Search for the cell housing the specified text and yield its [x, y] center coordinate. 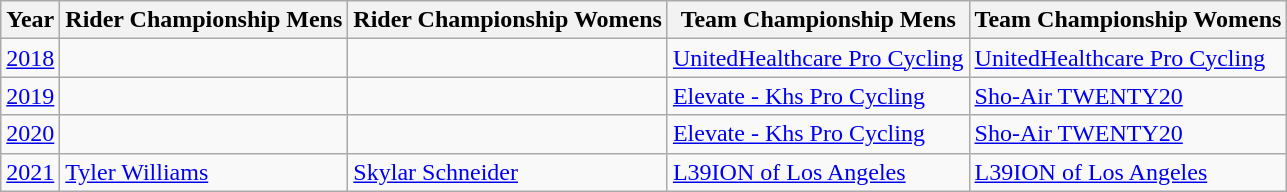
Rider Championship Womens [508, 20]
2021 [30, 172]
Year [30, 20]
Team Championship Mens [818, 20]
Rider Championship Mens [204, 20]
Tyler Williams [204, 172]
2019 [30, 96]
Skylar Schneider [508, 172]
Team Championship Womens [1128, 20]
2018 [30, 58]
2020 [30, 134]
